Return the [x, y] coordinate for the center point of the cell that contains the specified text.  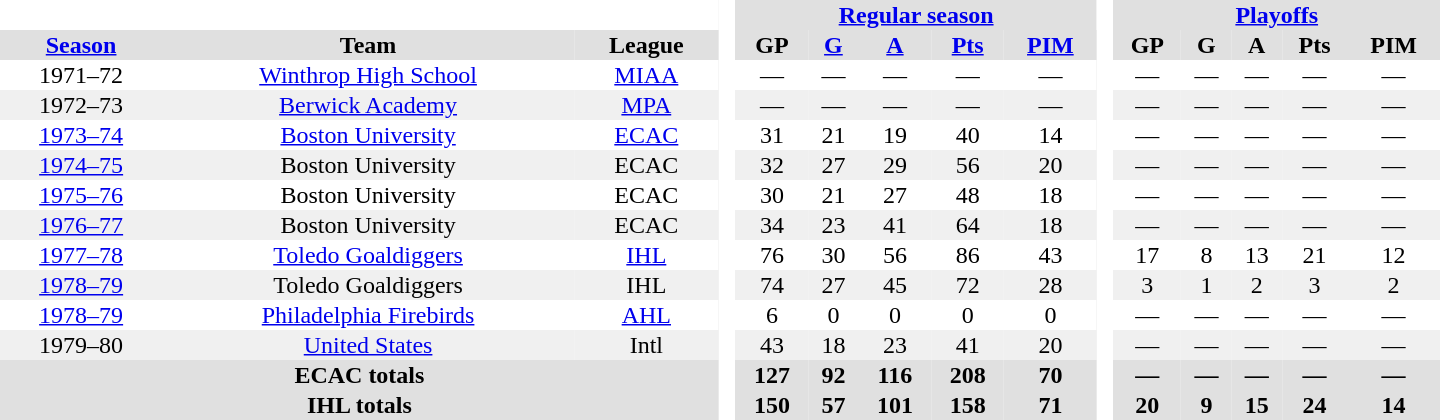
76 [772, 255]
MPA [646, 105]
34 [772, 225]
70 [1050, 375]
72 [968, 285]
Regular season [916, 15]
Berwick Academy [368, 105]
71 [1050, 405]
24 [1314, 405]
15 [1257, 405]
19 [896, 135]
92 [833, 375]
ECAC totals [360, 375]
29 [896, 165]
Winthrop High School [368, 75]
1973–74 [81, 135]
MIAA [646, 75]
9 [1206, 405]
United States [368, 345]
1979–80 [81, 345]
116 [896, 375]
1976–77 [81, 225]
1974–75 [81, 165]
74 [772, 285]
45 [896, 285]
1977–78 [81, 255]
150 [772, 405]
6 [772, 315]
8 [1206, 255]
Philadelphia Firebirds [368, 315]
1972–73 [81, 105]
1975–76 [81, 195]
Intl [646, 345]
28 [1050, 285]
127 [772, 375]
13 [1257, 255]
Playoffs [1276, 15]
158 [968, 405]
40 [968, 135]
208 [968, 375]
32 [772, 165]
League [646, 45]
86 [968, 255]
12 [1394, 255]
48 [968, 195]
IHL totals [360, 405]
AHL [646, 315]
101 [896, 405]
1 [1206, 285]
64 [968, 225]
17 [1147, 255]
1971–72 [81, 75]
Team [368, 45]
Season [81, 45]
57 [833, 405]
31 [772, 135]
